Output the [X, Y] coordinate of the center of the cell containing the given text.  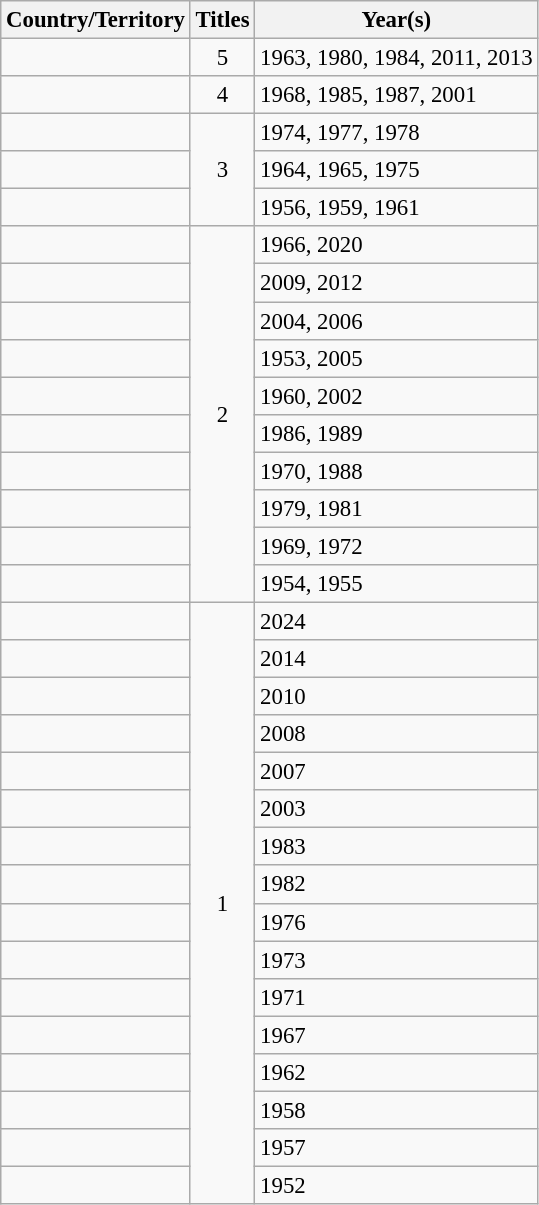
Country/Territory [96, 20]
2007 [396, 772]
2008 [396, 734]
2003 [396, 809]
1964, 1965, 1975 [396, 170]
2014 [396, 659]
2024 [396, 621]
1969, 1972 [396, 546]
2 [222, 414]
1973 [396, 960]
5 [222, 58]
Titles [222, 20]
Year(s) [396, 20]
1979, 1981 [396, 509]
2010 [396, 697]
1966, 2020 [396, 245]
2009, 2012 [396, 283]
1986, 1989 [396, 433]
1983 [396, 847]
1957 [396, 1148]
2004, 2006 [396, 321]
1 [222, 903]
1958 [396, 1110]
1982 [396, 885]
1968, 1985, 1987, 2001 [396, 95]
1967 [396, 1035]
1962 [396, 1073]
1954, 1955 [396, 584]
1963, 1980, 1984, 2011, 2013 [396, 58]
1970, 1988 [396, 471]
1956, 1959, 1961 [396, 208]
1960, 2002 [396, 396]
4 [222, 95]
3 [222, 170]
1976 [396, 922]
1953, 2005 [396, 358]
1974, 1977, 1978 [396, 133]
1971 [396, 997]
1952 [396, 1185]
